Return the [x, y] coordinate for the center point of the cell that contains the specified text.  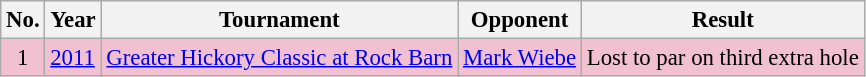
Tournament [280, 20]
Mark Wiebe [520, 58]
Result [722, 20]
Lost to par on third extra hole [722, 58]
Year [73, 20]
2011 [73, 58]
1 [23, 58]
No. [23, 20]
Greater Hickory Classic at Rock Barn [280, 58]
Opponent [520, 20]
